Output the [X, Y] coordinate of the center of the cell containing the given text.  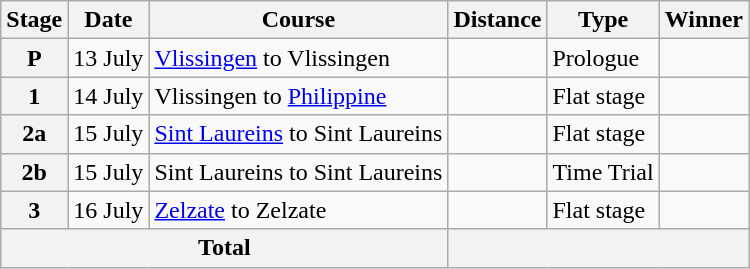
Total [224, 248]
Distance [498, 20]
13 July [108, 58]
Vlissingen to Philippine [298, 96]
2b [34, 172]
Stage [34, 20]
Course [298, 20]
2a [34, 134]
Time Trial [603, 172]
1 [34, 96]
16 July [108, 210]
Prologue [603, 58]
Winner [704, 20]
Date [108, 20]
Type [603, 20]
3 [34, 210]
14 July [108, 96]
Zelzate to Zelzate [298, 210]
Vlissingen to Vlissingen [298, 58]
P [34, 58]
